For the text-containing cell, return its midpoint in (x, y) coordinate format. 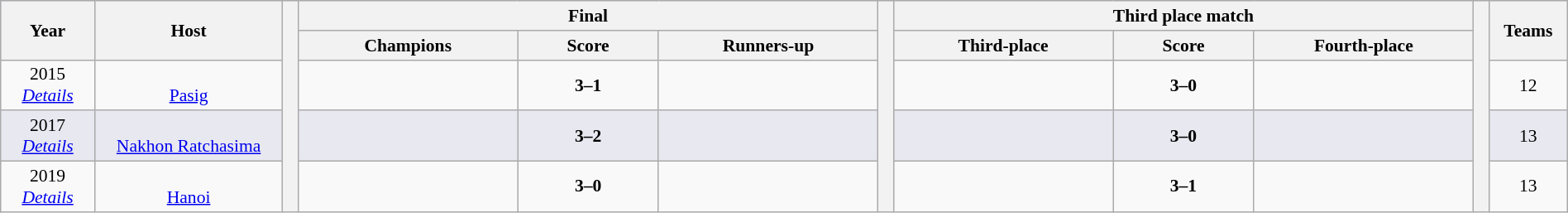
Champions (409, 46)
2015Details (48, 85)
Runners-up (767, 46)
Hanoi (189, 187)
Third-place (1004, 46)
Fourth-place (1363, 46)
Third place match (1184, 16)
Host (189, 30)
Pasig (189, 85)
2019Details (48, 187)
Final (589, 16)
3–2 (588, 136)
Year (48, 30)
12 (1528, 85)
Nakhon Ratchasima (189, 136)
2017Details (48, 136)
Teams (1528, 30)
